Capture the cell that displays the provided text and extract its [x, y] central coordinate. 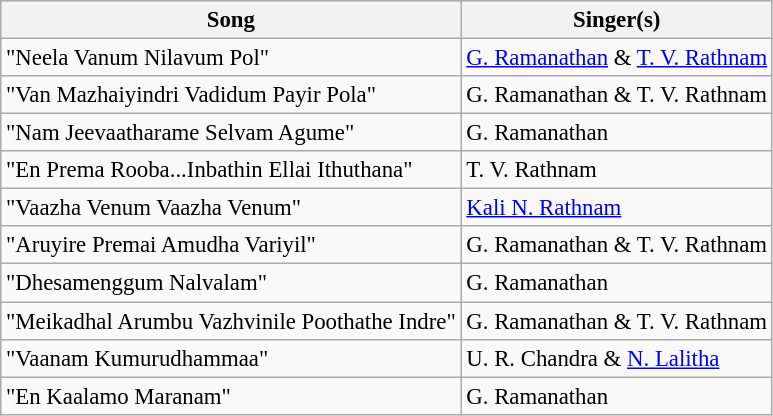
T. V. Rathnam [616, 170]
"Dhesamenggum Nalvalam" [231, 283]
"Van Mazhaiyindri Vadidum Payir Pola" [231, 95]
U. R. Chandra & N. Lalitha [616, 358]
"Meikadhal Arumbu Vazhvinile Poothathe Indre" [231, 321]
"En Kaalamo Maranam" [231, 396]
"Nam Jeevaatharame Selvam Agume" [231, 133]
"Neela Vanum Nilavum Pol" [231, 58]
"Vaanam Kumurudhammaa" [231, 358]
"Aruyire Premai Amudha Variyil" [231, 245]
Song [231, 20]
"En Prema Rooba...Inbathin Ellai Ithuthana" [231, 170]
Kali N. Rathnam [616, 208]
Singer(s) [616, 20]
"Vaazha Venum Vaazha Venum" [231, 208]
